Output the [X, Y] coordinate of the center of the cell containing the given text.  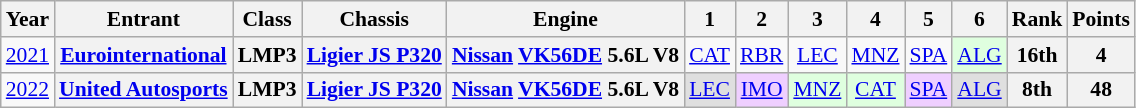
2021 [28, 55]
United Autosports [144, 90]
Rank [1038, 19]
Eurointernational [144, 55]
6 [979, 19]
2022 [28, 90]
Class [268, 19]
1 [710, 19]
3 [817, 19]
48 [1101, 90]
Engine [566, 19]
5 [929, 19]
Entrant [144, 19]
16th [1038, 55]
Points [1101, 19]
IMO [762, 90]
8th [1038, 90]
Chassis [374, 19]
RBR [762, 55]
2 [762, 19]
Year [28, 19]
